Find where the given text appears and provide that cell's center as (X, Y) coordinate. 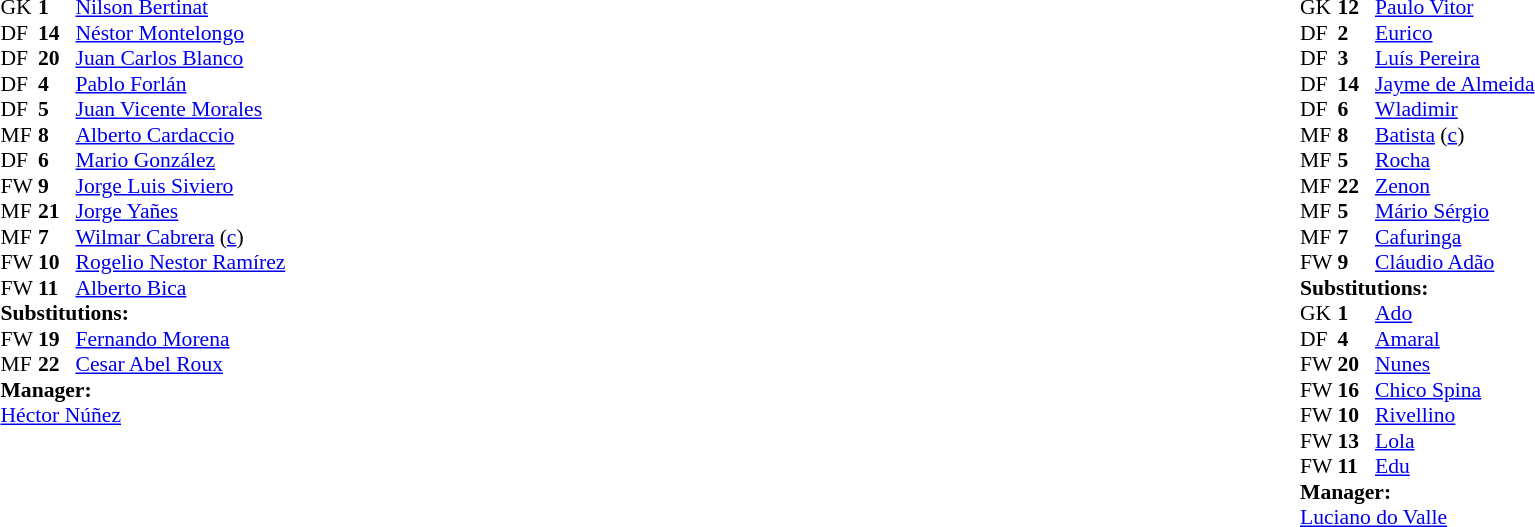
Jorge Yañes (181, 211)
Cesar Abel Roux (181, 365)
2 (1357, 33)
21 (57, 211)
Cafuringa (1454, 237)
Mario González (181, 161)
Batista (c) (1454, 135)
3 (1357, 59)
Lola (1454, 441)
Chico Spina (1454, 390)
Rocha (1454, 161)
Alberto Cardaccio (181, 135)
Héctor Núñez (142, 415)
Juan Carlos Blanco (181, 59)
Mário Sérgio (1454, 211)
Juan Vicente Morales (181, 109)
Wladimir (1454, 109)
Alberto Bica (181, 288)
19 (57, 339)
Zenon (1454, 186)
Fernando Morena (181, 339)
1 (1357, 313)
Wilmar Cabrera (c) (181, 237)
Edu (1454, 467)
13 (1357, 441)
Cláudio Adão (1454, 263)
Jorge Luis Siviero (181, 186)
Jayme de Almeida (1454, 84)
Luís Pereira (1454, 59)
Eurico (1454, 33)
16 (1357, 390)
Néstor Montelongo (181, 33)
Rivellino (1454, 415)
Pablo Forlán (181, 84)
Ado (1454, 313)
Amaral (1454, 339)
Nunes (1454, 365)
Rogelio Nestor Ramírez (181, 263)
GK (1319, 313)
